Identify which cell holds the provided text, then report its [x, y] central coordinate. 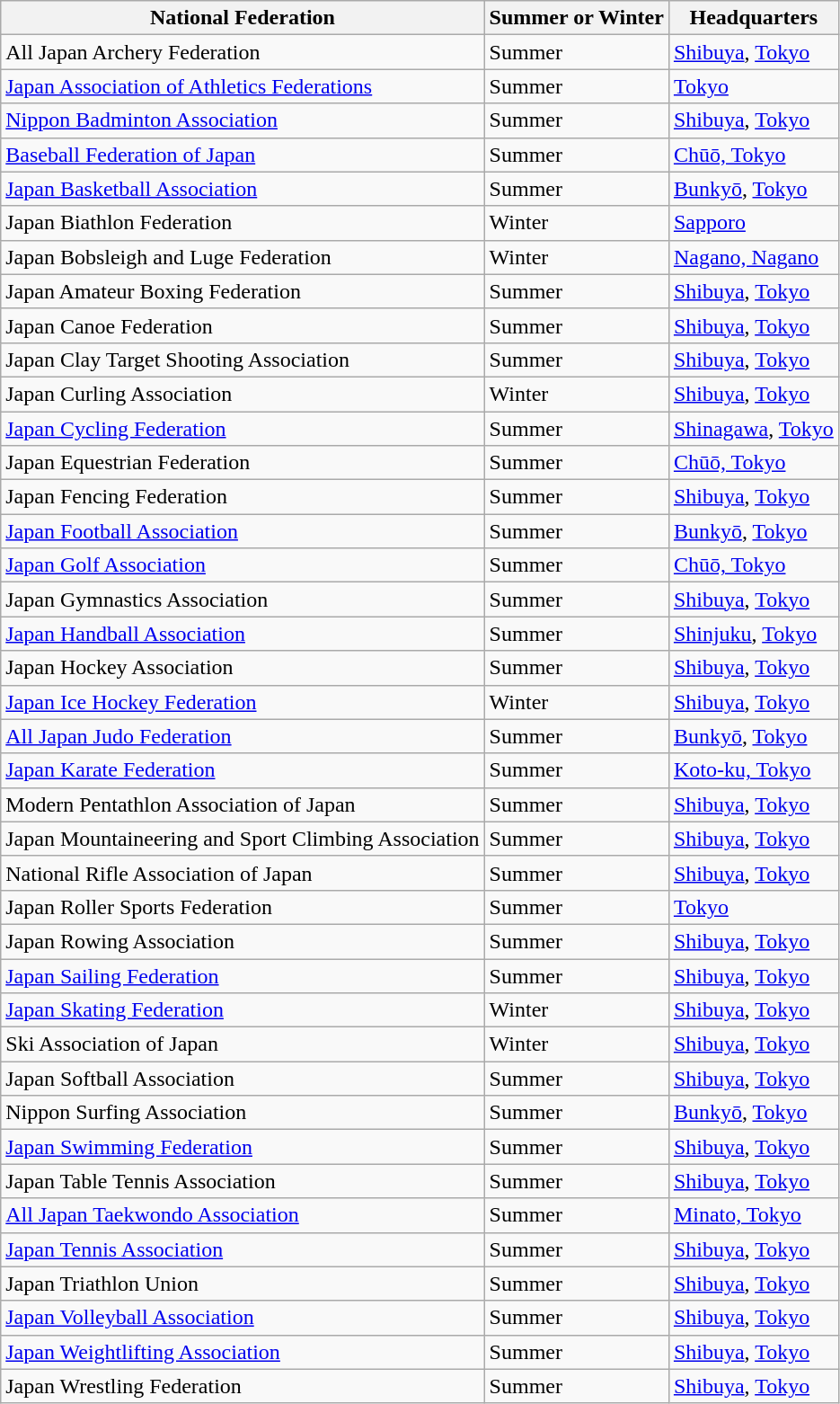
All Japan Taekwondo Association [243, 1215]
Japan Triathlon Union [243, 1284]
Ski Association of Japan [243, 1044]
Headquarters [753, 18]
Japan Cycling Federation [243, 429]
Japan Roller Sports Federation [243, 907]
Japan Association of Athletics Federations [243, 86]
Japan Wrestling Federation [243, 1386]
Japan Tennis Association [243, 1249]
All Japan Judo Federation [243, 736]
Japan Hockey Association [243, 668]
Shinjuku, Tokyo [753, 634]
Japan Volleyball Association [243, 1318]
Japan Bobsleigh and Luge Federation [243, 257]
Baseball Federation of Japan [243, 155]
Japan Equestrian Federation [243, 463]
Nippon Surfing Association [243, 1113]
Japan Sailing Federation [243, 975]
Koto-ku, Tokyo [753, 770]
Japan Curling Association [243, 394]
Japan Football Association [243, 531]
Japan Skating Federation [243, 1010]
Minato, Tokyo [753, 1215]
Modern Pentathlon Association of Japan [243, 804]
Japan Rowing Association [243, 941]
Japan Table Tennis Association [243, 1181]
National Rifle Association of Japan [243, 873]
Japan Golf Association [243, 565]
Nagano, Nagano [753, 257]
Japan Swimming Federation [243, 1147]
Japan Mountaineering and Sport Climbing Association [243, 839]
Japan Fencing Federation [243, 497]
Japan Canoe Federation [243, 325]
Japan Karate Federation [243, 770]
Japan Handball Association [243, 634]
Summer or Winter [577, 18]
All Japan Archery Federation [243, 52]
Japan Amateur Boxing Federation [243, 291]
Shinagawa, Tokyo [753, 429]
National Federation [243, 18]
Japan Weightlifting Association [243, 1352]
Japan Gymnastics Association [243, 600]
Japan Biathlon Federation [243, 223]
Sapporo [753, 223]
Japan Ice Hockey Federation [243, 702]
Japan Basketball Association [243, 189]
Japan Softball Association [243, 1079]
Japan Clay Target Shooting Association [243, 360]
Nippon Badminton Association [243, 120]
